Search for the cell housing the specified text and yield its [X, Y] center coordinate. 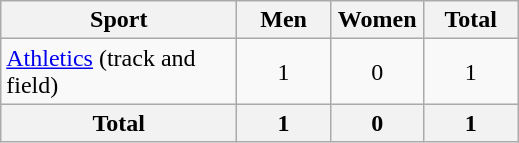
Men [284, 20]
Sport [119, 20]
Athletics (track and field) [119, 72]
Women [377, 20]
